Return [x, y] of the center of cell containing provided text 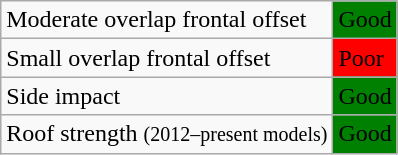
Poor [365, 58]
Small overlap frontal offset [167, 58]
Side impact [167, 96]
Moderate overlap frontal offset [167, 20]
Roof strength (2012–present models) [167, 134]
